Return the (X, Y) coordinate for the center point of the cell that contains the specified text.  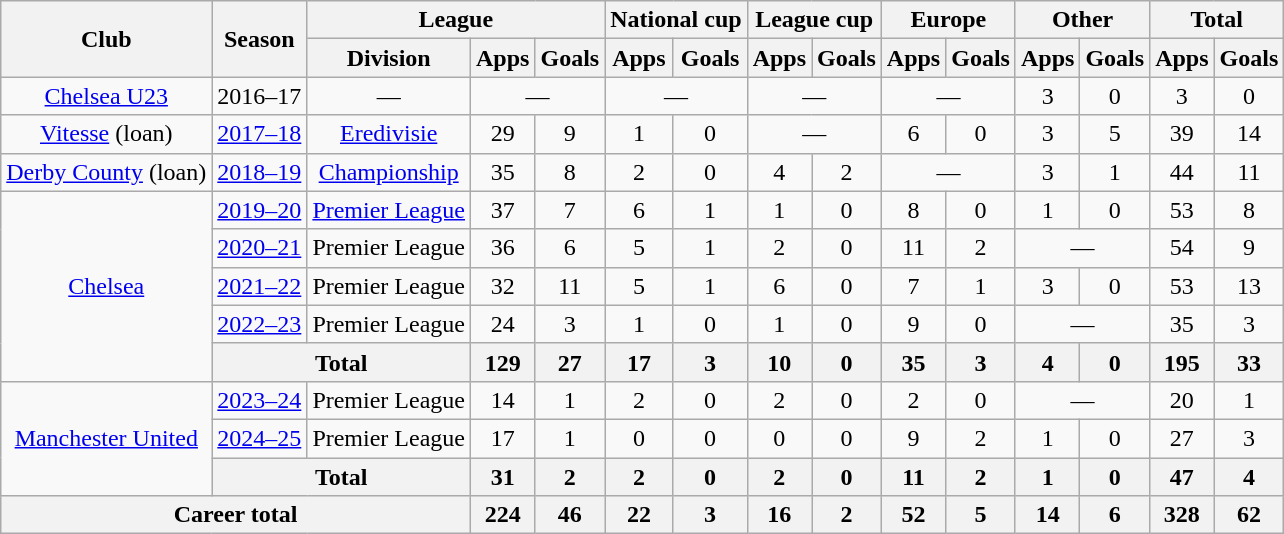
Manchester United (106, 438)
20 (1182, 400)
328 (1182, 515)
League (456, 20)
National cup (676, 20)
44 (1182, 172)
2021–22 (260, 286)
Eredivisie (389, 134)
10 (779, 362)
League cup (814, 20)
Derby County (loan) (106, 172)
2019–20 (260, 210)
129 (503, 362)
29 (503, 134)
2018–19 (260, 172)
52 (913, 515)
Other (1082, 20)
62 (1249, 515)
Championship (389, 172)
2020–21 (260, 248)
Vitesse (loan) (106, 134)
47 (1182, 477)
Season (260, 39)
2022–23 (260, 324)
46 (570, 515)
22 (639, 515)
36 (503, 248)
224 (503, 515)
195 (1182, 362)
31 (503, 477)
32 (503, 286)
39 (1182, 134)
2016–17 (260, 96)
54 (1182, 248)
24 (503, 324)
Division (389, 58)
Club (106, 39)
2023–24 (260, 400)
37 (503, 210)
Chelsea (106, 286)
33 (1249, 362)
2024–25 (260, 438)
Career total (236, 515)
16 (779, 515)
Europe (948, 20)
Chelsea U23 (106, 96)
2017–18 (260, 134)
13 (1249, 286)
